Determine the [X, Y] coordinate at the center of the cell enclosing the given text.  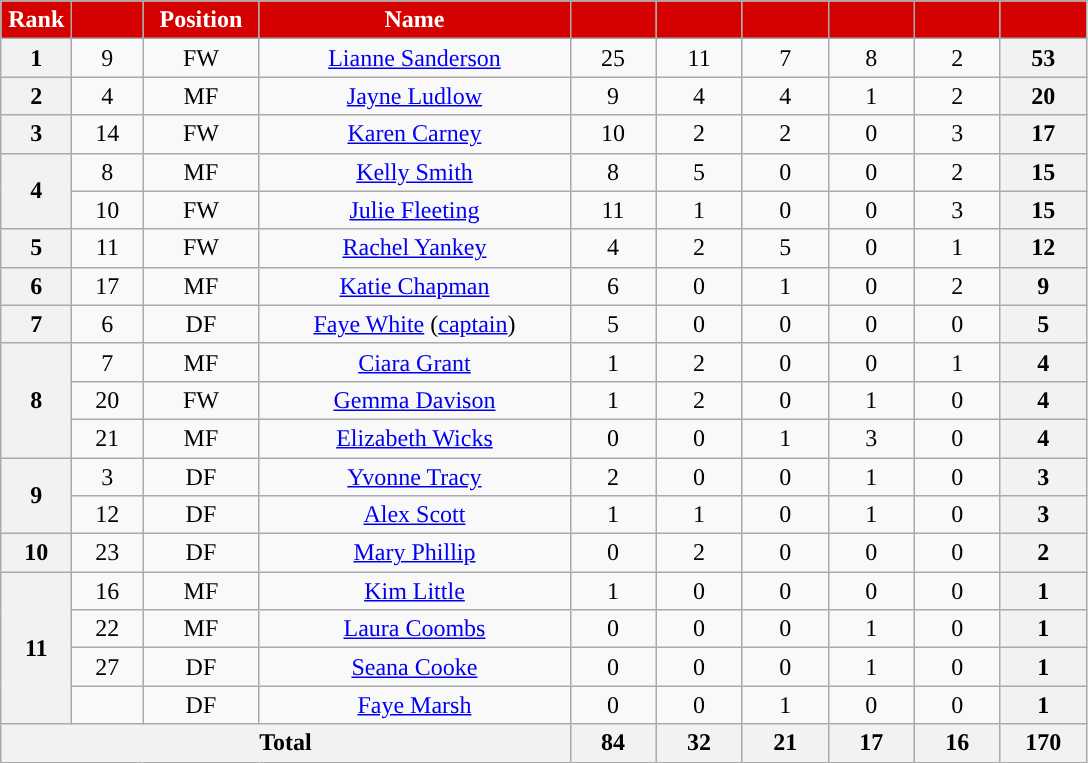
Gemma Davison [414, 400]
Julie Fleeting [414, 210]
Karen Carney [414, 134]
Mary Phillip [414, 553]
Rachel Yankey [414, 248]
Lianne Sanderson [414, 58]
Total [286, 743]
Elizabeth Wicks [414, 438]
170 [1043, 743]
Rank [36, 20]
32 [699, 743]
Seana Cooke [414, 667]
Name [414, 20]
Jayne Ludlow [414, 96]
53 [1043, 58]
Kelly Smith [414, 172]
Position [201, 20]
84 [613, 743]
Alex Scott [414, 515]
Yvonne Tracy [414, 477]
14 [108, 134]
Laura Coombs [414, 629]
27 [108, 667]
Katie Chapman [414, 286]
Faye Marsh [414, 705]
Kim Little [414, 591]
25 [613, 58]
Faye White (captain) [414, 324]
Ciara Grant [414, 362]
22 [108, 629]
23 [108, 553]
